Pinpoint the cell where the given text exists, returning its (x, y) midpoint coordinate. 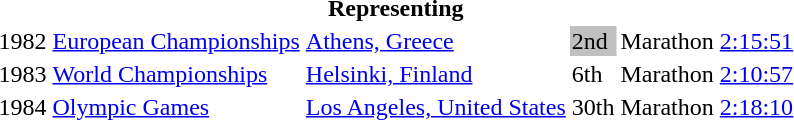
Athens, Greece (436, 41)
European Championships (176, 41)
2:10:57 (756, 74)
2nd (593, 41)
2:15:51 (756, 41)
Helsinki, Finland (436, 74)
6th (593, 74)
World Championships (176, 74)
